Output the (x, y) coordinate of the center of the cell containing the given text.  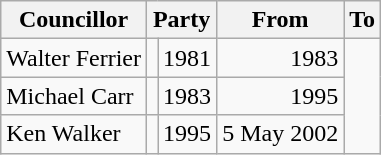
1981 (188, 58)
5 May 2002 (280, 134)
Party (181, 20)
Walter Ferrier (74, 58)
To (362, 20)
Councillor (74, 20)
Michael Carr (74, 96)
Ken Walker (74, 134)
From (280, 20)
